Capture the cell that displays the provided text and extract its (X, Y) central coordinate. 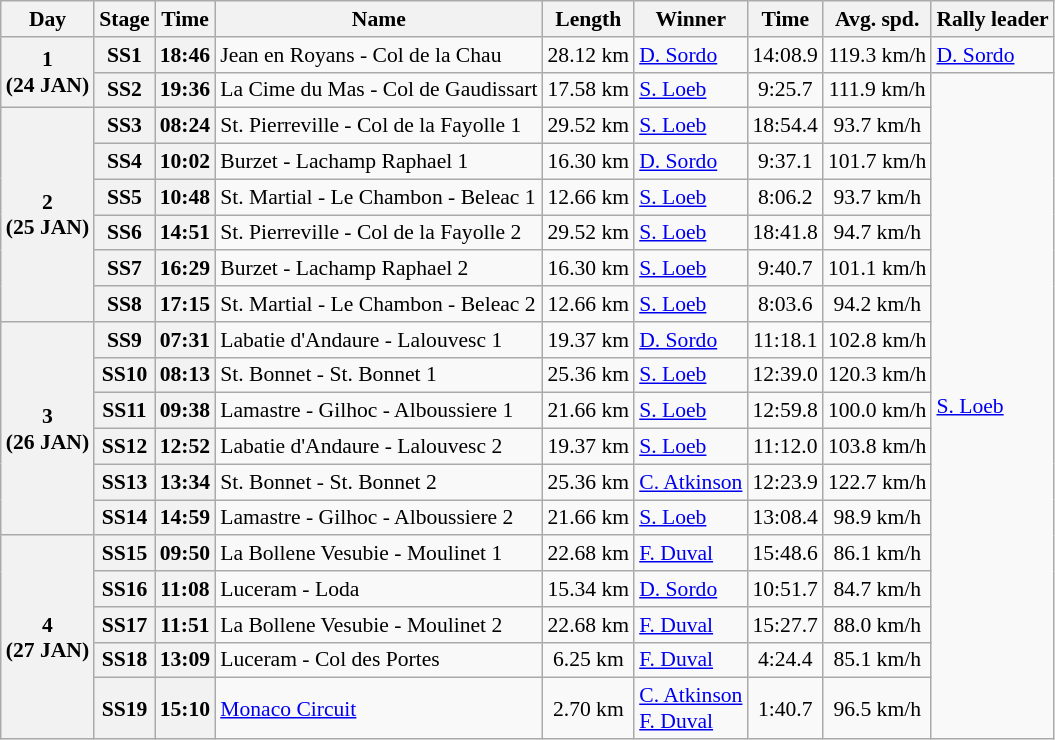
94.2 km/h (877, 304)
12:39.0 (784, 375)
103.8 km/h (877, 447)
100.0 km/h (877, 411)
07:31 (185, 340)
SS5 (124, 197)
14:08.9 (784, 55)
11:12.0 (784, 447)
4(27 JAN) (48, 638)
Lamastre - Gilhoc - Alboussiere 2 (378, 518)
Labatie d'Andaure - Lalouvesc 1 (378, 340)
120.3 km/h (877, 375)
SS8 (124, 304)
15.34 km (588, 589)
14:59 (185, 518)
Burzet - Lachamp Raphael 1 (378, 162)
96.5 km/h (877, 708)
St. Bonnet - St. Bonnet 1 (378, 375)
10:48 (185, 197)
Length (588, 19)
9:25.7 (784, 90)
1(24 JAN) (48, 72)
Labatie d'Andaure - Lalouvesc 2 (378, 447)
13:34 (185, 482)
28.12 km (588, 55)
102.8 km/h (877, 340)
Rally leader (992, 19)
9:37.1 (784, 162)
C. Atkinson F. Duval (690, 708)
SS19 (124, 708)
SS11 (124, 411)
St. Pierreville - Col de la Fayolle 2 (378, 233)
10:02 (185, 162)
Jean en Royans - Col de la Chau (378, 55)
La Cime du Mas - Col de Gaudissart (378, 90)
10:51.7 (784, 589)
6.25 km (588, 660)
4:24.4 (784, 660)
19:36 (185, 90)
11:18.1 (784, 340)
2.70 km (588, 708)
SS3 (124, 126)
St. Martial - Le Chambon - Beleac 1 (378, 197)
86.1 km/h (877, 554)
85.1 km/h (877, 660)
Avg. spd. (877, 19)
SS7 (124, 269)
11:08 (185, 589)
84.7 km/h (877, 589)
2(25 JAN) (48, 215)
Luceram - Col des Portes (378, 660)
Luceram - Loda (378, 589)
SS6 (124, 233)
3(26 JAN) (48, 429)
98.9 km/h (877, 518)
8:03.6 (784, 304)
94.7 km/h (877, 233)
SS17 (124, 625)
SS15 (124, 554)
88.0 km/h (877, 625)
Burzet - Lachamp Raphael 2 (378, 269)
11:51 (185, 625)
09:38 (185, 411)
09:50 (185, 554)
La Bollene Vesubie - Moulinet 1 (378, 554)
119.3 km/h (877, 55)
1:40.7 (784, 708)
Name (378, 19)
Monaco Circuit (378, 708)
15:48.6 (784, 554)
Day (48, 19)
8:06.2 (784, 197)
SS9 (124, 340)
SS18 (124, 660)
08:24 (185, 126)
12:52 (185, 447)
14:51 (185, 233)
Winner (690, 19)
C. Atkinson (690, 482)
15:27.7 (784, 625)
18:54.4 (784, 126)
12:59.8 (784, 411)
SS1 (124, 55)
16:29 (185, 269)
13:09 (185, 660)
La Bollene Vesubie - Moulinet 2 (378, 625)
Stage (124, 19)
101.7 km/h (877, 162)
St. Pierreville - Col de la Fayolle 1 (378, 126)
SS12 (124, 447)
St. Bonnet - St. Bonnet 2 (378, 482)
08:13 (185, 375)
SS16 (124, 589)
101.1 km/h (877, 269)
122.7 km/h (877, 482)
17.58 km (588, 90)
SS13 (124, 482)
18:41.8 (784, 233)
15:10 (185, 708)
18:46 (185, 55)
13:08.4 (784, 518)
Lamastre - Gilhoc - Alboussiere 1 (378, 411)
111.9 km/h (877, 90)
St. Martial - Le Chambon - Beleac 2 (378, 304)
SS10 (124, 375)
SS14 (124, 518)
SS4 (124, 162)
9:40.7 (784, 269)
17:15 (185, 304)
SS2 (124, 90)
12:23.9 (784, 482)
